Extract the [X, Y] coordinate from the center of the cell holding the provided text.  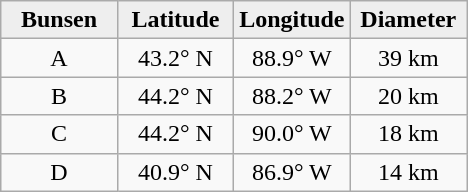
Longitude [292, 20]
Bunsen [59, 20]
14 km [408, 172]
88.9° W [292, 58]
C [59, 134]
A [59, 58]
90.0° W [292, 134]
39 km [408, 58]
88.2° W [292, 96]
20 km [408, 96]
43.2° N [175, 58]
Diameter [408, 20]
Latitude [175, 20]
B [59, 96]
D [59, 172]
18 km [408, 134]
86.9° W [292, 172]
40.9° N [175, 172]
